Pinpoint the cell where the given text exists, returning its [X, Y] midpoint coordinate. 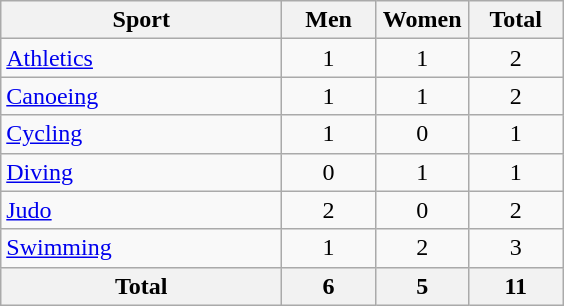
6 [329, 286]
11 [516, 286]
Athletics [142, 58]
Judo [142, 210]
Sport [142, 20]
Swimming [142, 248]
Women [422, 20]
Canoeing [142, 96]
3 [516, 248]
Men [329, 20]
Cycling [142, 134]
5 [422, 286]
Diving [142, 172]
